Detect which cell encompasses the target text, then output its [x, y] center coordinate. 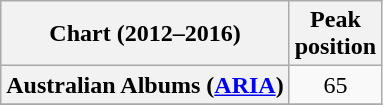
Chart (2012–2016) [145, 34]
Australian Albums (ARIA) [145, 85]
Peakposition [335, 34]
65 [335, 85]
